Return the [x, y] coordinate for the center point of the cell that contains the specified text.  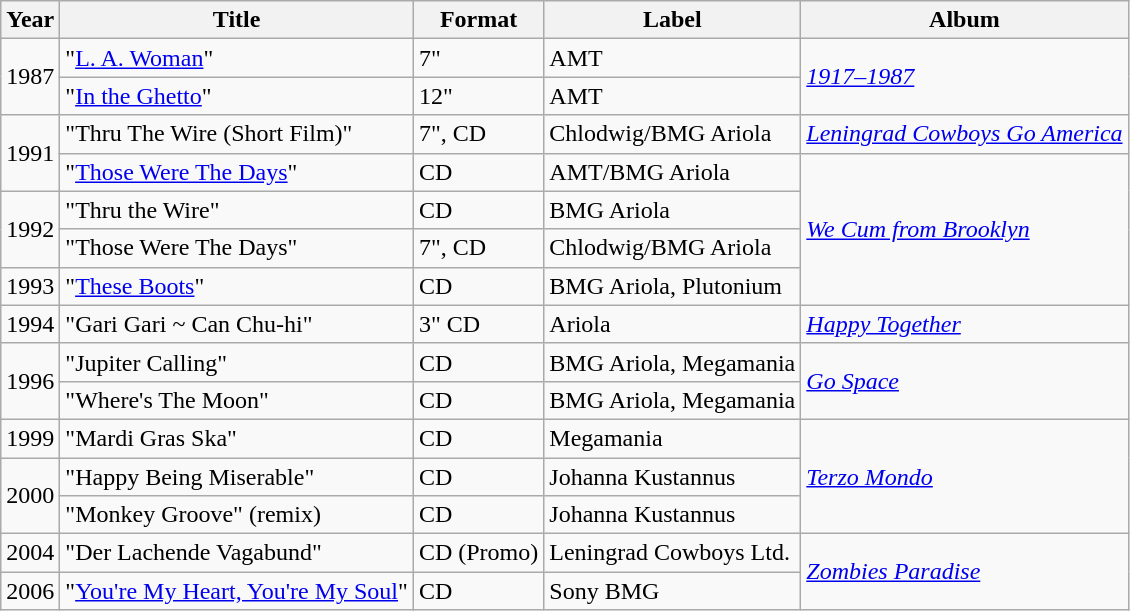
"Thru The Wire (Short Film)" [237, 134]
"Where's The Moon" [237, 400]
1987 [30, 77]
2006 [30, 591]
Happy Together [964, 324]
1992 [30, 229]
Label [672, 20]
1999 [30, 438]
Zombies Paradise [964, 572]
"Happy Being Miserable" [237, 477]
Leningrad Cowboys Go America [964, 134]
"Der Lachende Vagabund" [237, 553]
Leningrad Cowboys Ltd. [672, 553]
BMG Ariola, Plutonium [672, 286]
1917–1987 [964, 77]
Terzo Mondo [964, 476]
Ariola [672, 324]
Format [478, 20]
"Monkey Groove" (remix) [237, 515]
Sony BMG [672, 591]
2000 [30, 496]
Megamania [672, 438]
BMG Ariola [672, 210]
1996 [30, 381]
1991 [30, 153]
"L. A. Woman" [237, 58]
AMT/BMG Ariola [672, 172]
"In the Ghetto" [237, 96]
1993 [30, 286]
"You're My Heart, You're My Soul" [237, 591]
Go Space [964, 381]
"Gari Gari ~ Can Chu-hi" [237, 324]
We Cum from Brooklyn [964, 229]
2004 [30, 553]
1994 [30, 324]
"Thru the Wire" [237, 210]
12" [478, 96]
3" CD [478, 324]
Album [964, 20]
CD (Promo) [478, 553]
"These Boots" [237, 286]
Title [237, 20]
7" [478, 58]
"Jupiter Calling" [237, 362]
"Mardi Gras Ska" [237, 438]
Year [30, 20]
